Search for the cell housing the specified text and yield its [x, y] center coordinate. 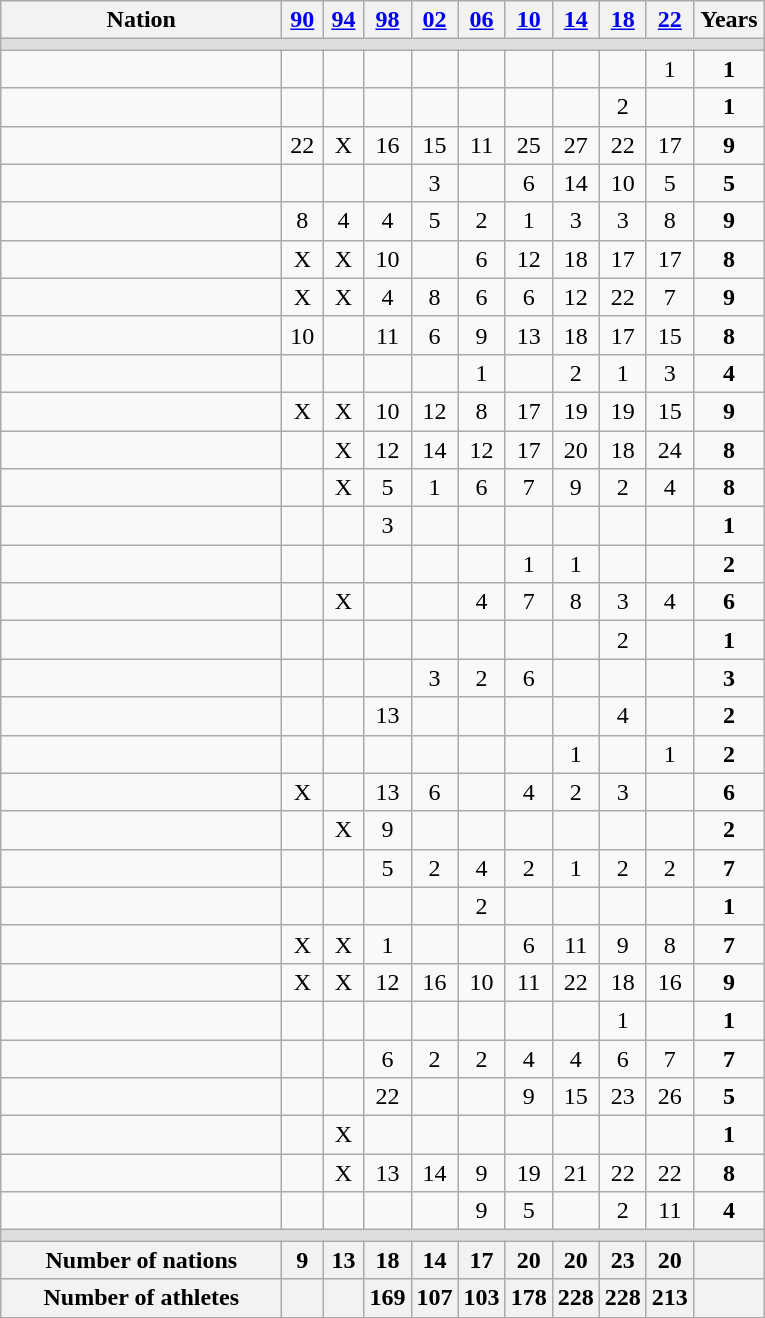
Number of nations [142, 1260]
06 [482, 20]
213 [670, 1298]
Nation [142, 20]
Number of athletes [142, 1298]
27 [576, 145]
90 [302, 20]
169 [388, 1298]
25 [528, 145]
26 [670, 1097]
178 [528, 1298]
21 [576, 1173]
103 [482, 1298]
Years [728, 20]
24 [670, 449]
94 [344, 20]
02 [434, 20]
107 [434, 1298]
98 [388, 20]
